Detect which cell encompasses the target text, then output its (X, Y) center coordinate. 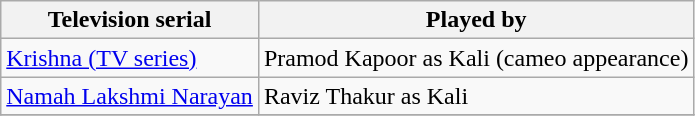
Pramod Kapoor as Kali (cameo appearance) (476, 58)
Namah Lakshmi Narayan (130, 96)
Played by (476, 20)
Krishna (TV series) (130, 58)
Raviz Thakur as Kali (476, 96)
Television serial (130, 20)
